From the cell containing the given text, extract its center point as (X, Y) coordinate. 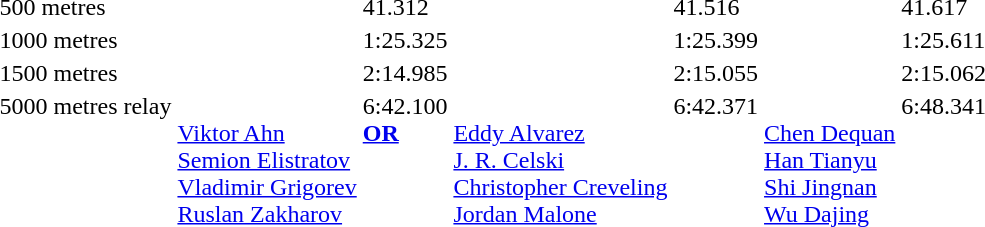
2:15.055 (716, 73)
1:25.325 (405, 40)
1:25.399 (716, 40)
2:14.985 (405, 73)
